From the cell containing the given text, extract its center point as [x, y] coordinate. 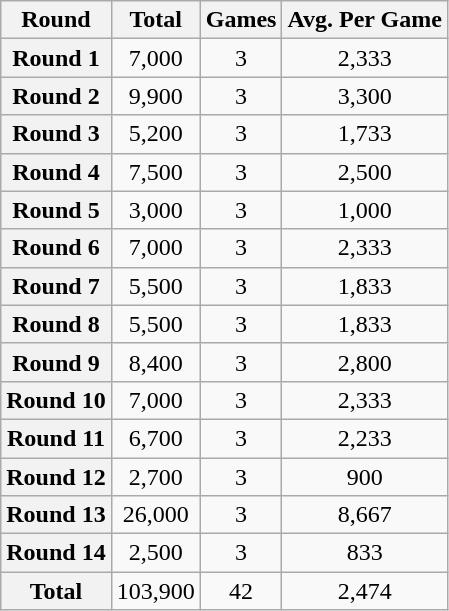
Round 9 [56, 362]
8,400 [156, 362]
Round 3 [56, 134]
Round 7 [56, 286]
2,700 [156, 477]
2,233 [364, 438]
Round 6 [56, 248]
1,733 [364, 134]
Games [241, 20]
833 [364, 553]
Round 8 [56, 324]
42 [241, 591]
Round [56, 20]
Round 12 [56, 477]
3,000 [156, 210]
900 [364, 477]
1,000 [364, 210]
Round 4 [56, 172]
9,900 [156, 96]
3,300 [364, 96]
6,700 [156, 438]
2,800 [364, 362]
26,000 [156, 515]
Round 5 [56, 210]
Round 10 [56, 400]
8,667 [364, 515]
Round 14 [56, 553]
5,200 [156, 134]
Round 13 [56, 515]
103,900 [156, 591]
Avg. Per Game [364, 20]
Round 1 [56, 58]
Round 2 [56, 96]
Round 11 [56, 438]
7,500 [156, 172]
2,474 [364, 591]
